Provide the (X, Y) coordinate of the cell's center where the given text is located.  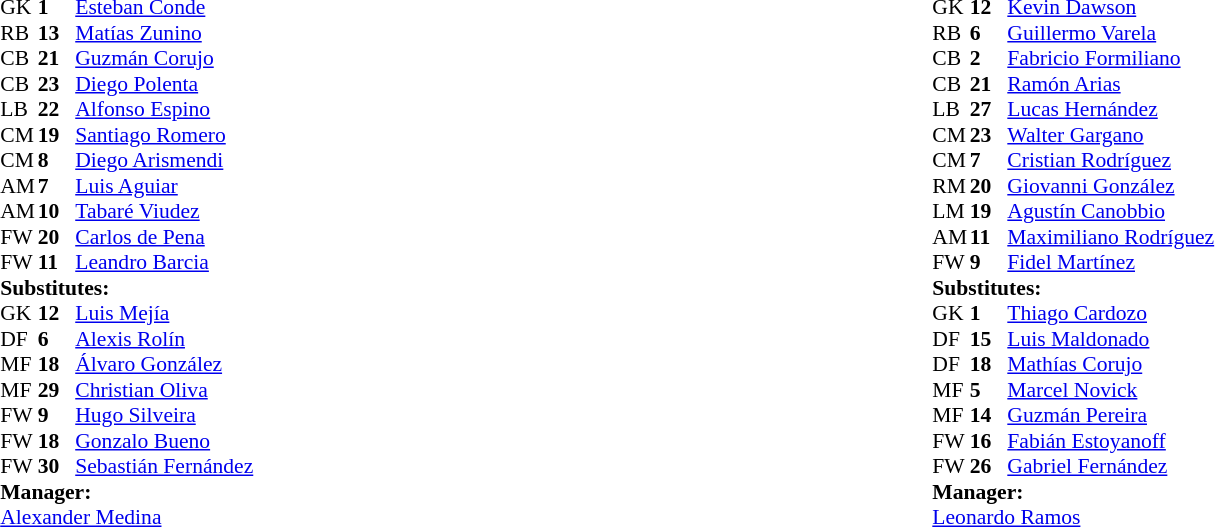
Fabricio Formiliano (1110, 59)
Guzmán Pereira (1110, 415)
14 (989, 415)
Guillermo Varela (1110, 33)
2 (989, 59)
Leandro Barcia (164, 263)
Thiago Cardozo (1110, 313)
13 (57, 33)
Cristian Rodríguez (1110, 161)
1 (989, 313)
Giovanni González (1110, 186)
Walter Gargano (1110, 135)
Diego Polenta (164, 84)
8 (57, 161)
Luis Maldonado (1110, 339)
Maximiliano Rodríguez (1110, 237)
Diego Arismendi (164, 161)
Alexis Rolín (164, 339)
22 (57, 109)
Gabriel Fernández (1110, 467)
16 (989, 441)
Carlos de Pena (164, 237)
10 (57, 211)
Hugo Silveira (164, 415)
Tabaré Viudez (164, 211)
Luis Mejía (164, 313)
15 (989, 339)
Gonzalo Bueno (164, 441)
Fabián Estoyanoff (1110, 441)
Marcel Novick (1110, 390)
26 (989, 467)
12 (57, 313)
5 (989, 390)
30 (57, 467)
RM (951, 186)
Álvaro González (164, 365)
Agustín Canobbio (1110, 211)
29 (57, 390)
Matías Zunino (164, 33)
Luis Aguiar (164, 186)
Fidel Martínez (1110, 263)
Alfonso Espino (164, 109)
27 (989, 109)
Ramón Arias (1110, 84)
Lucas Hernández (1110, 109)
Sebastián Fernández (164, 467)
Christian Oliva (164, 390)
Mathías Corujo (1110, 365)
Santiago Romero (164, 135)
Guzmán Corujo (164, 59)
LM (951, 211)
